Search for the cell housing the specified text and yield its (x, y) center coordinate. 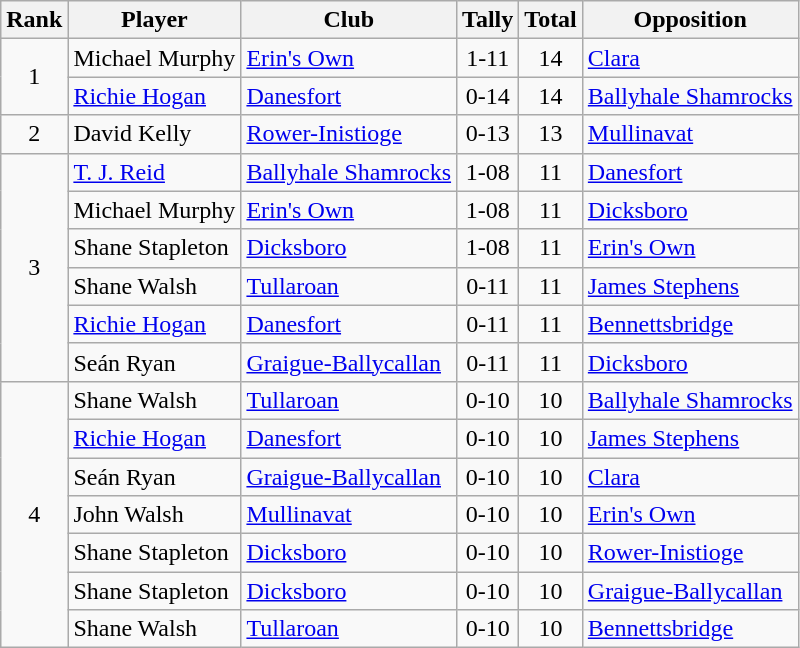
Opposition (690, 20)
1-11 (488, 58)
4 (34, 514)
Total (551, 20)
Club (349, 20)
13 (551, 134)
Rank (34, 20)
1 (34, 77)
Player (154, 20)
T. J. Reid (154, 172)
John Walsh (154, 515)
0-13 (488, 134)
3 (34, 267)
Tally (488, 20)
0-14 (488, 96)
2 (34, 134)
David Kelly (154, 134)
